Capture the cell that displays the provided text and extract its [x, y] central coordinate. 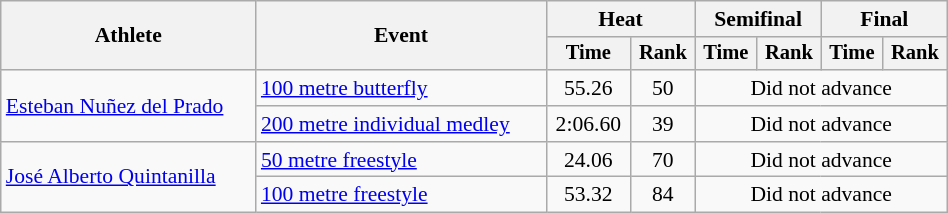
84 [664, 195]
24.06 [588, 160]
70 [664, 160]
50 metre freestyle [401, 160]
Semifinal [758, 19]
50 [664, 88]
Esteban Nuñez del Prado [128, 106]
José Alberto Quintanilla [128, 178]
Event [401, 36]
Heat [620, 19]
53.32 [588, 195]
Athlete [128, 36]
100 metre butterfly [401, 88]
55.26 [588, 88]
200 metre individual medley [401, 124]
Final [884, 19]
39 [664, 124]
100 metre freestyle [401, 195]
2:06.60 [588, 124]
